Determine the [X, Y] coordinate at the center of the cell enclosing the given text.  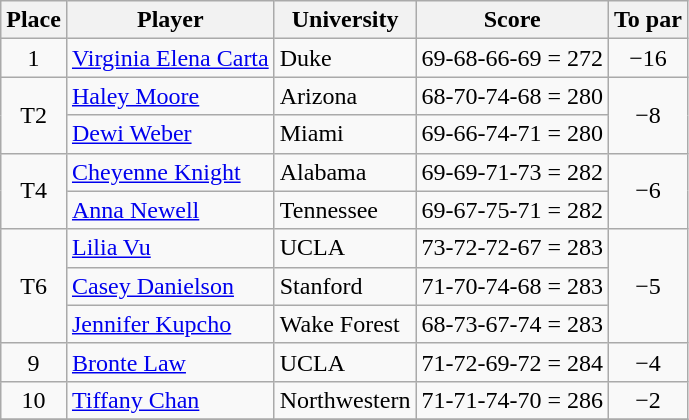
−5 [648, 286]
Player [170, 20]
71-70-74-68 = 283 [512, 286]
Cheyenne Knight [170, 172]
−4 [648, 362]
−8 [648, 115]
Anna Newell [170, 210]
Place [34, 20]
T4 [34, 191]
Northwestern [345, 400]
69-67-75-71 = 282 [512, 210]
T2 [34, 115]
To par [648, 20]
Alabama [345, 172]
68-73-67-74 = 283 [512, 324]
Score [512, 20]
9 [34, 362]
Tiffany Chan [170, 400]
Tennessee [345, 210]
Stanford [345, 286]
71-71-74-70 = 286 [512, 400]
69-68-66-69 = 272 [512, 58]
T6 [34, 286]
Jennifer Kupcho [170, 324]
73-72-72-67 = 283 [512, 248]
University [345, 20]
−6 [648, 191]
−2 [648, 400]
10 [34, 400]
Haley Moore [170, 96]
1 [34, 58]
Wake Forest [345, 324]
Virginia Elena Carta [170, 58]
Bronte Law [170, 362]
Dewi Weber [170, 134]
Casey Danielson [170, 286]
Arizona [345, 96]
69-66-74-71 = 280 [512, 134]
71-72-69-72 = 284 [512, 362]
−16 [648, 58]
Lilia Vu [170, 248]
68-70-74-68 = 280 [512, 96]
Miami [345, 134]
Duke [345, 58]
69-69-71-73 = 282 [512, 172]
